Determine the (X, Y) coordinate at the center of the cell enclosing the given text.  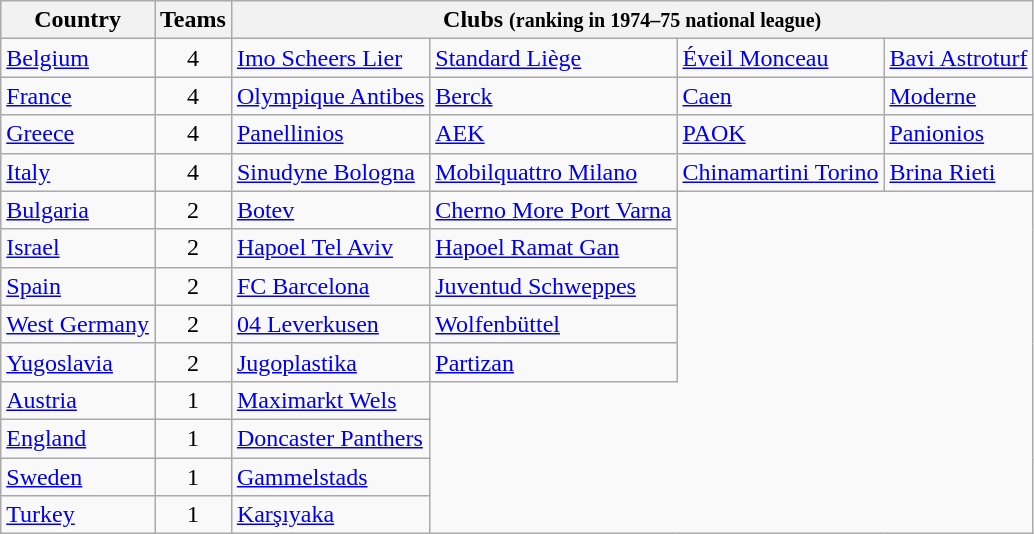
Karşıyaka (330, 515)
FC Barcelona (330, 286)
Éveil Monceau (780, 58)
Doncaster Panthers (330, 438)
Partizan (554, 362)
Berck (554, 96)
Cherno More Port Varna (554, 210)
Olympique Antibes (330, 96)
Hapoel Ramat Gan (554, 248)
Brina Rieti (958, 172)
Spain (78, 286)
Sweden (78, 477)
Panionios (958, 134)
Yugoslavia (78, 362)
Turkey (78, 515)
Wolfenbüttel (554, 324)
Maximarkt Wels (330, 400)
Hapoel Tel Aviv (330, 248)
Belgium (78, 58)
Mobilquattro Milano (554, 172)
AEK (554, 134)
Italy (78, 172)
Austria (78, 400)
Jugoplastika (330, 362)
France (78, 96)
Bulgaria (78, 210)
04 Leverkusen (330, 324)
Juventud Schweppes (554, 286)
Israel (78, 248)
PAOK (780, 134)
Country (78, 20)
Sinudyne Bologna (330, 172)
Greece (78, 134)
Gammelstads (330, 477)
Caen (780, 96)
Bavi Astroturf (958, 58)
Standard Liège (554, 58)
Moderne (958, 96)
Chinamartini Torino (780, 172)
England (78, 438)
Panellinios (330, 134)
Clubs (ranking in 1974–75 national league) (632, 20)
West Germany (78, 324)
Imo Scheers Lier (330, 58)
Botev (330, 210)
Teams (192, 20)
